Scan for the cell matching the given text and deliver its [X, Y] coordinate at center. 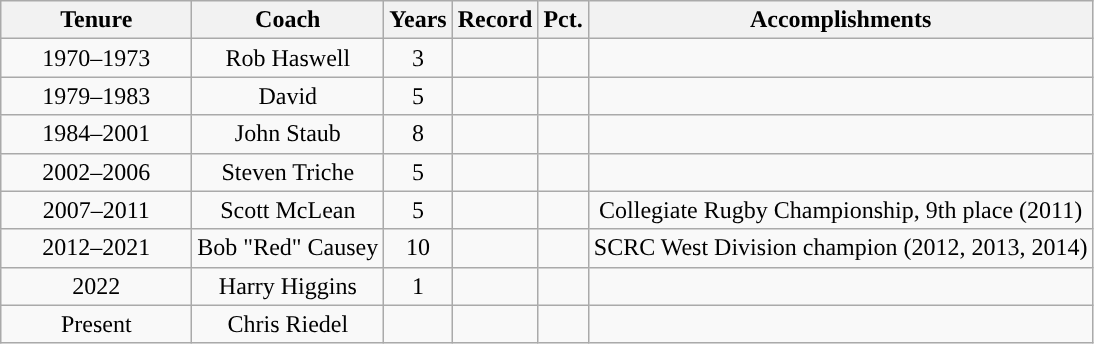
SCRC West Division champion (2012, 2013, 2014) [840, 248]
2012–2021 [96, 248]
Accomplishments [840, 20]
1979–1983 [96, 96]
Chris Riedel [288, 324]
1970–1973 [96, 58]
10 [418, 248]
2022 [96, 286]
Present [96, 324]
Collegiate Rugby Championship, 9th place (2011) [840, 210]
Steven Triche [288, 172]
Rob Haswell [288, 58]
Record [495, 20]
3 [418, 58]
2002–2006 [96, 172]
David [288, 96]
Years [418, 20]
1 [418, 286]
Harry Higgins [288, 286]
2007–2011 [96, 210]
8 [418, 134]
Coach [288, 20]
Bob "Red" Causey [288, 248]
John Staub [288, 134]
Scott McLean [288, 210]
Tenure [96, 20]
Pct. [563, 20]
1984–2001 [96, 134]
